Scan for the cell matching the given text and deliver its (x, y) coordinate at center. 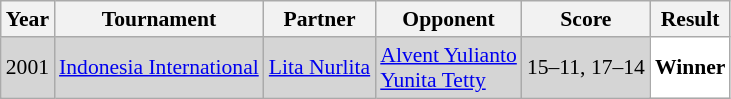
Opponent (448, 19)
Alvent Yulianto Yunita Tetty (448, 68)
Year (28, 19)
2001 (28, 68)
Partner (320, 19)
Indonesia International (159, 68)
Result (690, 19)
15–11, 17–14 (586, 68)
Lita Nurlita (320, 68)
Winner (690, 68)
Score (586, 19)
Tournament (159, 19)
